Extract the (x, y) coordinate from the center of the cell holding the provided text.  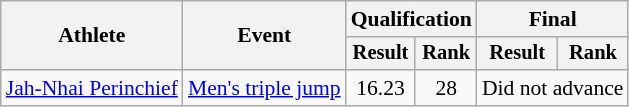
Jah-Nhai Perinchief (92, 88)
Event (264, 36)
Men's triple jump (264, 88)
28 (446, 88)
Did not advance (553, 88)
Final (553, 19)
16.23 (381, 88)
Qualification (412, 19)
Athlete (92, 36)
